Pinpoint the cell where the given text exists, returning its (x, y) midpoint coordinate. 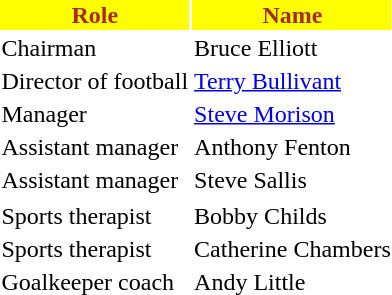
Chairman (95, 48)
Manager (95, 114)
Director of football (95, 81)
Role (95, 15)
